Search for the cell housing the specified text and yield its (x, y) center coordinate. 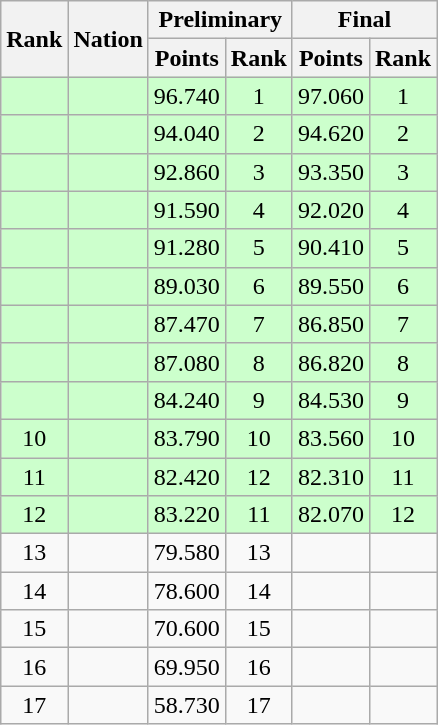
Preliminary (220, 20)
Nation (108, 39)
93.350 (330, 172)
90.410 (330, 248)
86.850 (330, 324)
70.600 (186, 629)
91.280 (186, 248)
82.420 (186, 477)
97.060 (330, 96)
58.730 (186, 705)
69.950 (186, 667)
92.020 (330, 210)
87.470 (186, 324)
83.790 (186, 438)
96.740 (186, 96)
82.310 (330, 477)
89.550 (330, 286)
79.580 (186, 553)
92.860 (186, 172)
Final (364, 20)
83.560 (330, 438)
87.080 (186, 362)
83.220 (186, 515)
82.070 (330, 515)
78.600 (186, 591)
89.030 (186, 286)
94.040 (186, 134)
84.530 (330, 400)
94.620 (330, 134)
84.240 (186, 400)
91.590 (186, 210)
86.820 (330, 362)
